Capture the cell that displays the provided text and extract its (x, y) central coordinate. 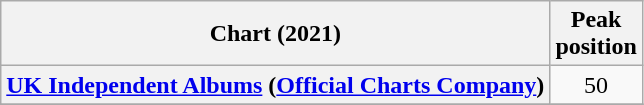
Chart (2021) (276, 34)
50 (596, 85)
UK Independent Albums (Official Charts Company) (276, 85)
Peakposition (596, 34)
